For the text-containing cell, return its midpoint in [X, Y] coordinate format. 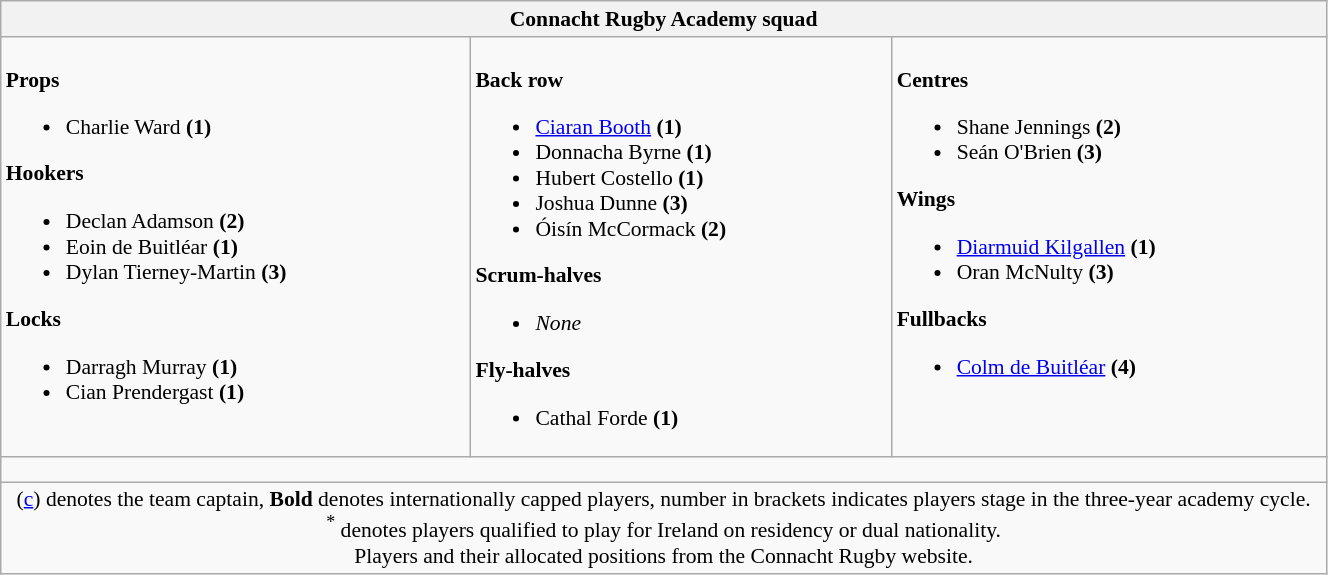
Centres Shane Jennings (2) Seán O'Brien (3)Wings Diarmuid Kilgallen (1) Oran McNulty (3)Fullbacks Colm de Buitléar (4) [1110, 247]
Back row Ciaran Booth (1) Donnacha Byrne (1) Hubert Costello (1) Joshua Dunne (3) Óisín McCormack (2)Scrum-halvesNoneFly-halves Cathal Forde (1) [680, 247]
Connacht Rugby Academy squad [664, 19]
Props Charlie Ward (1)Hookers Declan Adamson (2) Eoin de Buitléar (1) Dylan Tierney-Martin (3)Locks Darragh Murray (1) Cian Prendergast (1) [236, 247]
